Find where the given text appears and provide that cell's center as [X, Y] coordinate. 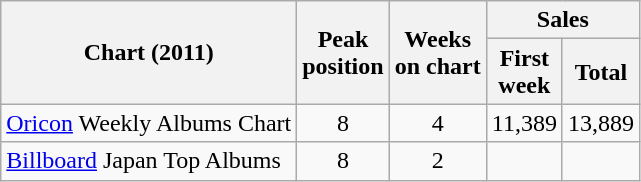
Oricon Weekly Albums Chart [149, 123]
11,389 [524, 123]
Sales [562, 20]
4 [438, 123]
2 [438, 161]
13,889 [600, 123]
Chart (2011) [149, 52]
Billboard Japan Top Albums [149, 161]
Weekson chart [438, 52]
Total [600, 72]
Firstweek [524, 72]
Peakposition [343, 52]
